Capture the cell that displays the provided text and extract its [X, Y] central coordinate. 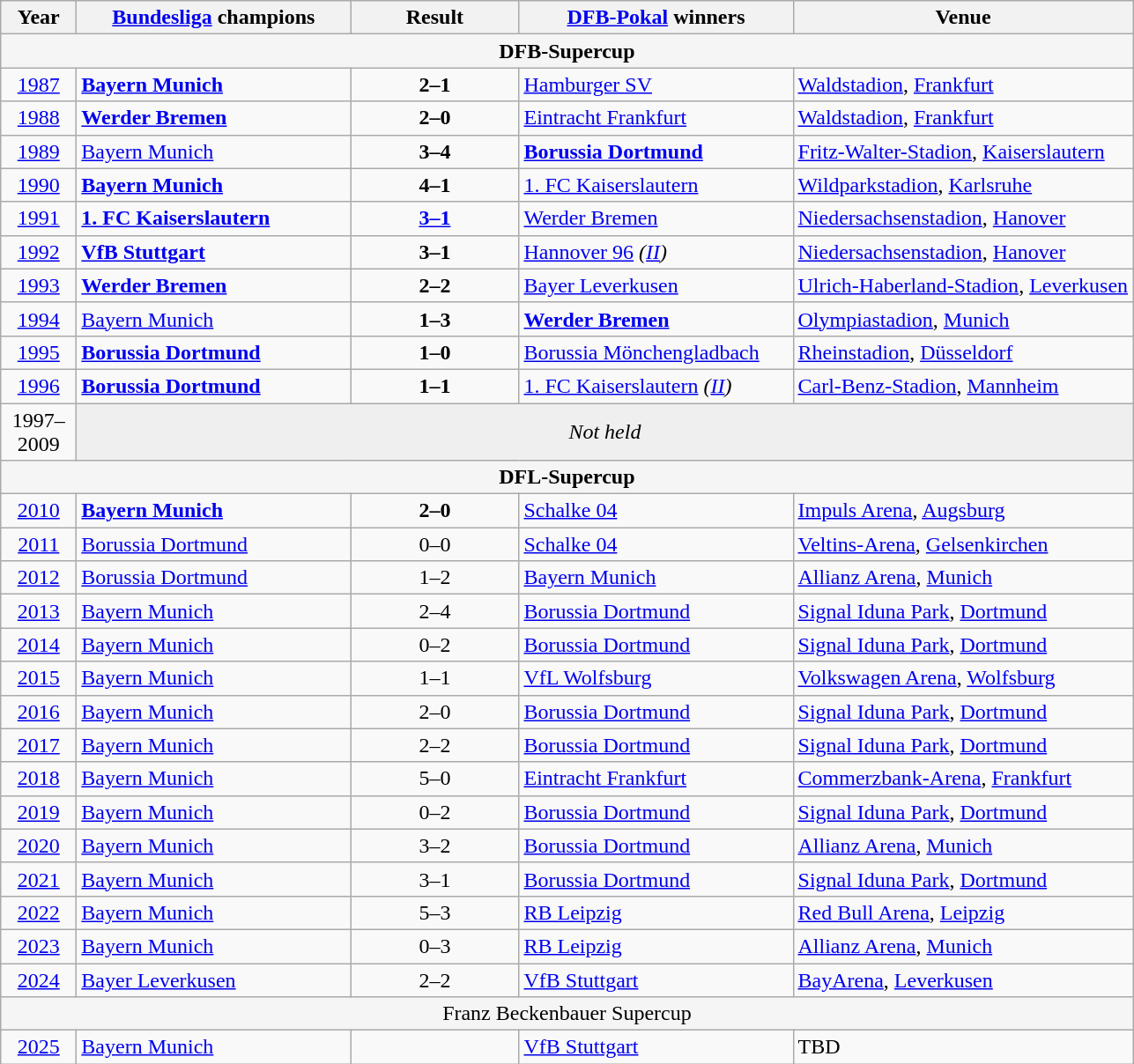
2023 [39, 946]
VfL Wolfsburg [656, 678]
1. FC Kaiserslautern (II) [656, 386]
Olympiastadion, Munich [963, 319]
2011 [39, 544]
2021 [39, 879]
2013 [39, 611]
2019 [39, 812]
Red Bull Arena, Leipzig [963, 913]
1992 [39, 252]
5–0 [435, 779]
Ulrich-Haberland-Stadion, Leverkusen [963, 285]
1995 [39, 352]
2–1 [435, 85]
TBD [963, 1047]
3–4 [435, 151]
0–3 [435, 946]
1996 [39, 386]
Carl-Benz-Stadion, Mannheim [963, 386]
Volkswagen Arena, Wolfsburg [963, 678]
1993 [39, 285]
5–3 [435, 913]
2015 [39, 678]
2018 [39, 779]
Impuls Arena, Augsburg [963, 511]
2025 [39, 1047]
BayArena, Leverkusen [963, 980]
2020 [39, 846]
DFB-Supercup [567, 51]
2010 [39, 511]
1997–2009 [39, 432]
Wildparkstadion, Karlsruhe [963, 185]
1990 [39, 185]
Not held [604, 432]
Commerzbank-Arena, Frankfurt [963, 779]
2017 [39, 745]
2012 [39, 578]
Fritz-Walter-Stadion, Kaiserslautern [963, 151]
1988 [39, 118]
2024 [39, 980]
1–3 [435, 319]
2022 [39, 913]
Borussia Mönchengladbach [656, 352]
1987 [39, 85]
Franz Beckenbauer Supercup [567, 1014]
2014 [39, 645]
0–0 [435, 544]
Hamburger SV [656, 85]
4–1 [435, 185]
1989 [39, 151]
1994 [39, 319]
DFL-Supercup [567, 477]
Year [39, 18]
2–4 [435, 611]
1–2 [435, 578]
Venue [963, 18]
Hannover 96 (II) [656, 252]
Veltins-Arena, Gelsenkirchen [963, 544]
DFB-Pokal winners [656, 18]
1991 [39, 218]
Rheinstadion, Düsseldorf [963, 352]
Bundesliga champions [213, 18]
1–0 [435, 352]
2016 [39, 712]
Result [435, 18]
3–2 [435, 846]
